Extract the [x, y] coordinate from the center of the cell holding the provided text.  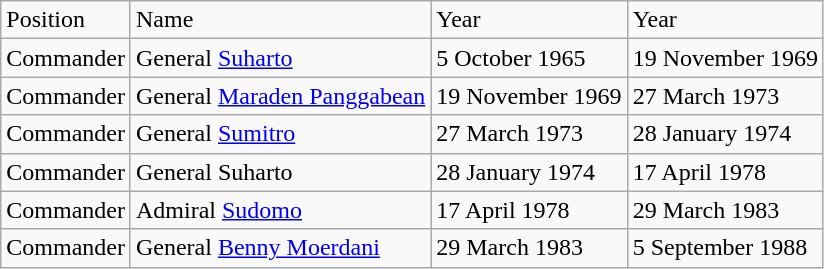
Position [66, 20]
5 October 1965 [529, 58]
General Maraden Panggabean [280, 96]
General Sumitro [280, 134]
Name [280, 20]
Admiral Sudomo [280, 210]
5 September 1988 [725, 248]
General Benny Moerdani [280, 248]
